Find where the given text appears and provide that cell's center as (X, Y) coordinate. 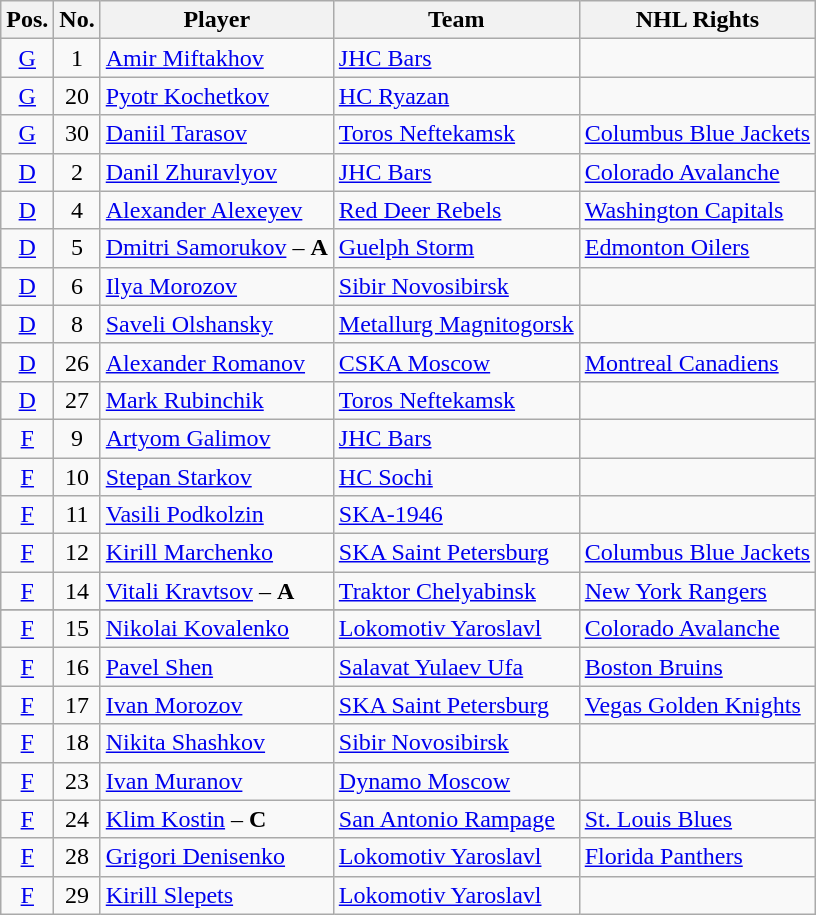
NHL Rights (697, 20)
Washington Capitals (697, 210)
18 (77, 743)
Artyom Galimov (216, 438)
Klim Kostin – C (216, 819)
17 (77, 705)
11 (77, 515)
Traktor Chelyabinsk (456, 591)
St. Louis Blues (697, 819)
Amir Miftakhov (216, 58)
Guelph Storm (456, 248)
Nikita Shashkov (216, 743)
Metallurg Magnitogorsk (456, 324)
No. (77, 20)
Ivan Morozov (216, 705)
Nikolai Kovalenko (216, 629)
28 (77, 857)
Dynamo Moscow (456, 781)
Saveli Olshansky (216, 324)
2 (77, 172)
New York Rangers (697, 591)
CSKA Moscow (456, 362)
5 (77, 248)
10 (77, 477)
9 (77, 438)
Team (456, 20)
16 (77, 667)
San Antonio Rampage (456, 819)
HC Sochi (456, 477)
8 (77, 324)
20 (77, 96)
Edmonton Oilers (697, 248)
SKA-1946 (456, 515)
6 (77, 286)
Vegas Golden Knights (697, 705)
Pavel Shen (216, 667)
Pyotr Kochetkov (216, 96)
Boston Bruins (697, 667)
Stepan Starkov (216, 477)
Mark Rubinchik (216, 400)
Danil Zhuravlyov (216, 172)
Grigori Denisenko (216, 857)
Kirill Marchenko (216, 553)
15 (77, 629)
Dmitri Samorukov – A (216, 248)
24 (77, 819)
30 (77, 134)
Alexander Alexeyev (216, 210)
1 (77, 58)
23 (77, 781)
Player (216, 20)
HC Ryazan (456, 96)
Kirill Slepets (216, 895)
Ivan Muranov (216, 781)
4 (77, 210)
29 (77, 895)
14 (77, 591)
Vasili Podkolzin (216, 515)
Salavat Yulaev Ufa (456, 667)
Pos. (28, 20)
12 (77, 553)
Red Deer Rebels (456, 210)
Montreal Canadiens (697, 362)
Florida Panthers (697, 857)
26 (77, 362)
Daniil Tarasov (216, 134)
27 (77, 400)
Vitali Kravtsov – A (216, 591)
Alexander Romanov (216, 362)
Ilya Morozov (216, 286)
